Pinpoint the cell where the given text exists, returning its [X, Y] midpoint coordinate. 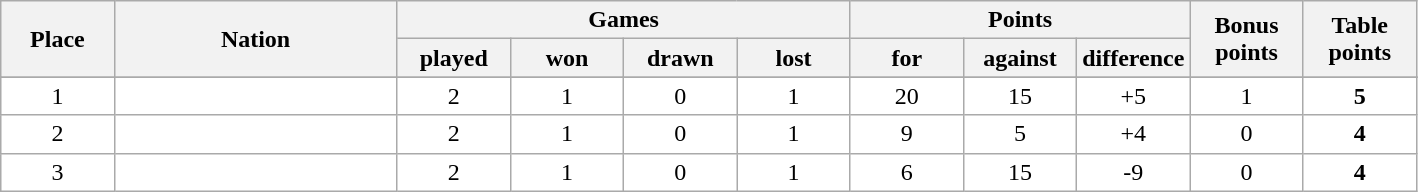
drawn [680, 58]
+4 [1134, 134]
Bonuspoints [1246, 39]
Games [624, 20]
9 [906, 134]
-9 [1134, 172]
3 [58, 172]
Nation [256, 39]
played [454, 58]
Place [58, 39]
6 [906, 172]
lost [794, 58]
difference [1134, 58]
Tablepoints [1360, 39]
won [566, 58]
for [906, 58]
+5 [1134, 96]
Points [1020, 20]
20 [906, 96]
against [1020, 58]
